Locate the cell with the specified text and output its [x, y] center coordinate. 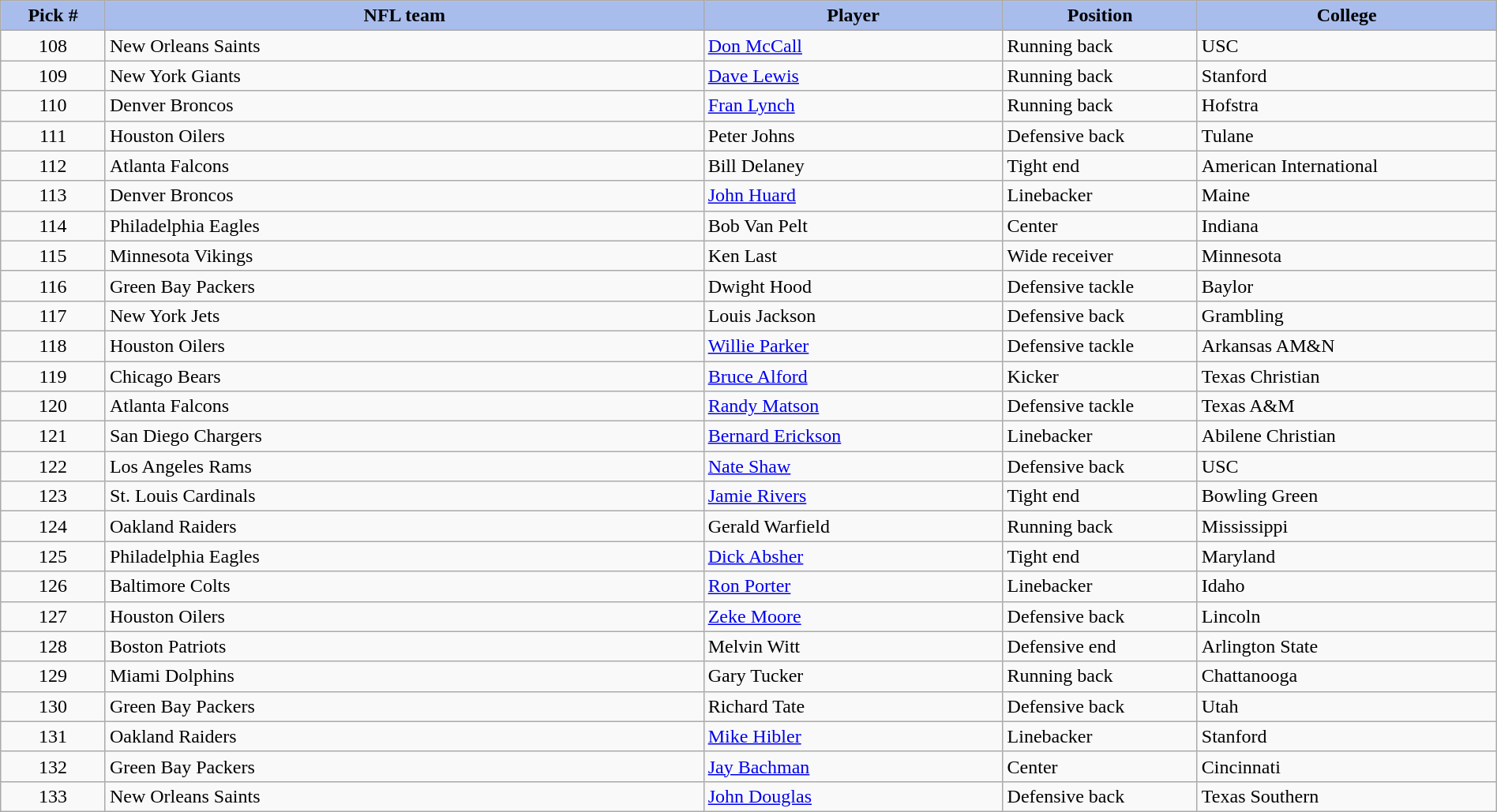
Mike Hibler [853, 736]
119 [54, 376]
Baltimore Colts [404, 586]
Indiana [1347, 226]
Peter Johns [853, 136]
125 [54, 556]
Boston Patriots [404, 646]
Texas Southern [1347, 796]
110 [54, 106]
Minnesota Vikings [404, 256]
120 [54, 406]
108 [54, 46]
126 [54, 586]
Texas A&M [1347, 406]
Arlington State [1347, 646]
Arkansas AM&N [1347, 346]
Wide receiver [1100, 256]
Mississippi [1347, 526]
116 [54, 286]
Don McCall [853, 46]
Jamie Rivers [853, 496]
112 [54, 166]
Jay Bachman [853, 766]
Bruce Alford [853, 376]
130 [54, 706]
132 [54, 766]
118 [54, 346]
Maine [1347, 196]
Miami Dolphins [404, 676]
121 [54, 436]
Louis Jackson [853, 316]
127 [54, 616]
Grambling [1347, 316]
Texas Christian [1347, 376]
NFL team [404, 16]
Idaho [1347, 586]
109 [54, 76]
111 [54, 136]
San Diego Chargers [404, 436]
Lincoln [1347, 616]
133 [54, 796]
Los Angeles Rams [404, 466]
115 [54, 256]
Melvin Witt [853, 646]
129 [54, 676]
St. Louis Cardinals [404, 496]
Dave Lewis [853, 76]
Bill Delaney [853, 166]
Randy Matson [853, 406]
122 [54, 466]
New York Jets [404, 316]
Pick # [54, 16]
Hofstra [1347, 106]
Maryland [1347, 556]
Willie Parker [853, 346]
Gerald Warfield [853, 526]
Abilene Christian [1347, 436]
New York Giants [404, 76]
Defensive end [1100, 646]
Bowling Green [1347, 496]
Nate Shaw [853, 466]
Baylor [1347, 286]
Fran Lynch [853, 106]
Position [1100, 16]
Tulane [1347, 136]
Minnesota [1347, 256]
Bob Van Pelt [853, 226]
John Huard [853, 196]
Ken Last [853, 256]
John Douglas [853, 796]
Utah [1347, 706]
124 [54, 526]
Player [853, 16]
117 [54, 316]
Richard Tate [853, 706]
Dwight Hood [853, 286]
Bernard Erickson [853, 436]
Cincinnati [1347, 766]
Chicago Bears [404, 376]
131 [54, 736]
128 [54, 646]
113 [54, 196]
College [1347, 16]
114 [54, 226]
Ron Porter [853, 586]
Kicker [1100, 376]
Zeke Moore [853, 616]
Gary Tucker [853, 676]
Chattanooga [1347, 676]
Dick Absher [853, 556]
American International [1347, 166]
123 [54, 496]
